Output the [X, Y] coordinate of the center of the cell containing the given text.  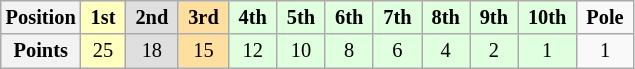
25 [104, 51]
15 [203, 51]
Position [41, 17]
8 [349, 51]
6 [397, 51]
8th [446, 17]
9th [494, 17]
10 [301, 51]
5th [301, 17]
1st [104, 17]
2nd [152, 17]
18 [152, 51]
6th [349, 17]
2 [494, 51]
Points [41, 51]
3rd [203, 17]
4th [253, 17]
10th [547, 17]
Pole [604, 17]
12 [253, 51]
4 [446, 51]
7th [397, 17]
